Output the (X, Y) coordinate of the center of the cell containing the given text.  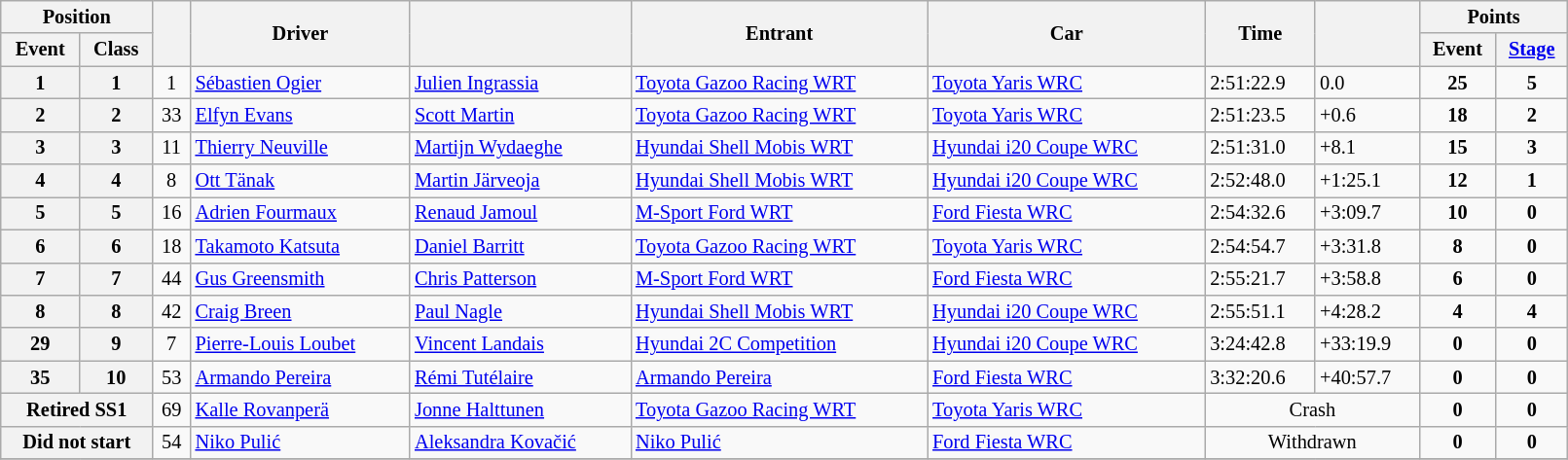
Gus Greensmith (301, 279)
Points (1493, 17)
Driver (301, 33)
Martin Järveoja (520, 181)
54 (171, 442)
+8.1 (1367, 148)
Takamoto Katsuta (301, 246)
Renaud Jamoul (520, 213)
Vincent Landais (520, 344)
35 (41, 377)
Craig Breen (301, 311)
53 (171, 377)
Class (117, 50)
Sébastien Ogier (301, 83)
2:51:31.0 (1259, 148)
15 (1457, 148)
Did not start (77, 442)
2:55:21.7 (1259, 279)
3:32:20.6 (1259, 377)
Daniel Barritt (520, 246)
+33:19.9 (1367, 344)
Adrien Fourmaux (301, 213)
+0.6 (1367, 115)
25 (1457, 83)
2:54:32.6 (1259, 213)
Entrant (779, 33)
Julien Ingrassia (520, 83)
29 (41, 344)
3:24:42.8 (1259, 344)
Scott Martin (520, 115)
2:55:51.1 (1259, 311)
Crash (1312, 409)
Martijn Wydaeghe (520, 148)
Pierre-Louis Loubet (301, 344)
0.0 (1367, 83)
2:54:54.7 (1259, 246)
Thierry Neuville (301, 148)
+3:31.8 (1367, 246)
Chris Patterson (520, 279)
Kalle Rovanperä (301, 409)
2:51:22.9 (1259, 83)
Ott Tänak (301, 181)
2:52:48.0 (1259, 181)
Hyundai 2C Competition (779, 344)
+40:57.7 (1367, 377)
Rémi Tutélaire (520, 377)
Retired SS1 (77, 409)
Withdrawn (1312, 442)
Car (1067, 33)
42 (171, 311)
Aleksandra Kovačić (520, 442)
9 (117, 344)
Stage (1532, 50)
Elfyn Evans (301, 115)
33 (171, 115)
16 (171, 213)
+3:09.7 (1367, 213)
11 (171, 148)
2:51:23.5 (1259, 115)
+1:25.1 (1367, 181)
69 (171, 409)
Paul Nagle (520, 311)
+4:28.2 (1367, 311)
Jonne Halttunen (520, 409)
12 (1457, 181)
44 (171, 279)
+3:58.8 (1367, 279)
Time (1259, 33)
Position (77, 17)
